Extract the (x, y) coordinate from the center of the cell holding the provided text.  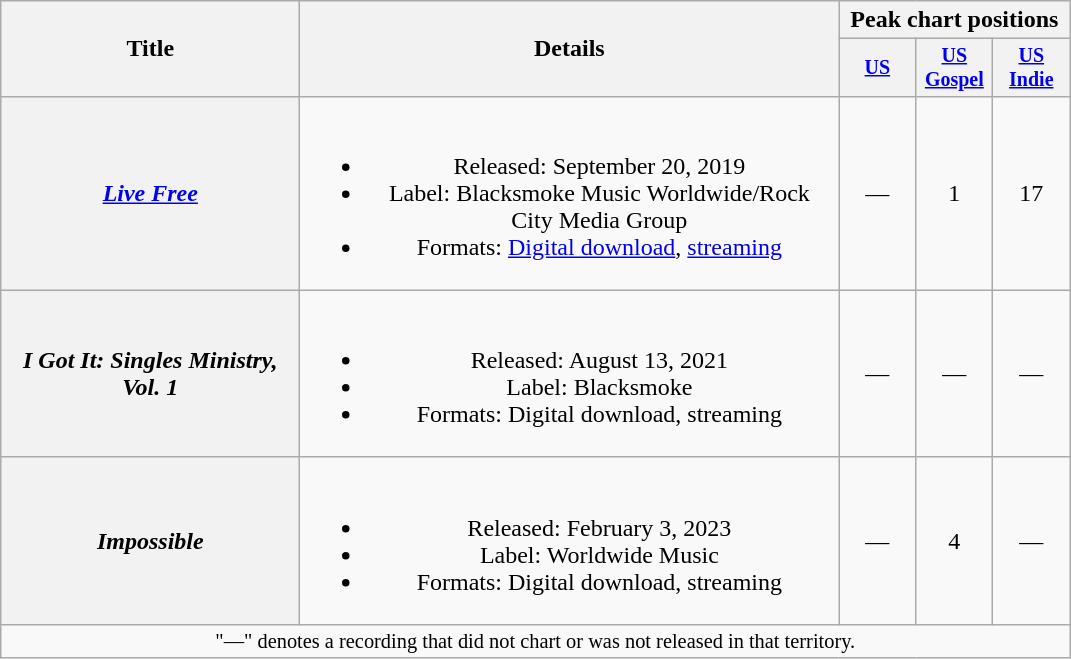
I Got It: Singles Ministry, Vol. 1 (150, 374)
Released: September 20, 2019Label: Blacksmoke Music Worldwide/Rock City Media GroupFormats: Digital download, streaming (570, 193)
Live Free (150, 193)
Details (570, 49)
USGospel (954, 68)
"—" denotes a recording that did not chart or was not released in that territory. (536, 641)
1 (954, 193)
US (878, 68)
4 (954, 540)
Released: February 3, 2023Label: Worldwide MusicFormats: Digital download, streaming (570, 540)
USIndie (1032, 68)
Released: August 13, 2021Label: BlacksmokeFormats: Digital download, streaming (570, 374)
Peak chart positions (954, 20)
17 (1032, 193)
Title (150, 49)
Impossible (150, 540)
